Extract the (x, y) coordinate from the center of the cell holding the provided text.  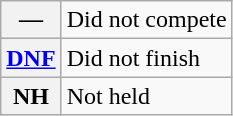
NH (31, 96)
Did not finish (146, 58)
Not held (146, 96)
— (31, 20)
DNF (31, 58)
Did not compete (146, 20)
